Identify which cell holds the provided text, then report its [X, Y] central coordinate. 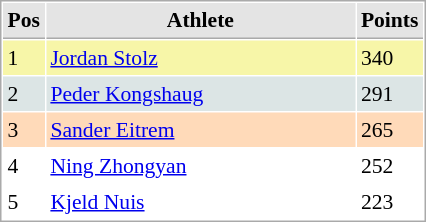
Peder Kongshaug [200, 93]
223 [390, 201]
Sander Eitrem [200, 129]
252 [390, 165]
Ning Zhongyan [200, 165]
340 [390, 57]
5 [24, 201]
3 [24, 129]
Pos [24, 21]
4 [24, 165]
Jordan Stolz [200, 57]
265 [390, 129]
Points [390, 21]
291 [390, 93]
Kjeld Nuis [200, 201]
2 [24, 93]
1 [24, 57]
Athlete [200, 21]
